Search for the cell housing the specified text and yield its (x, y) center coordinate. 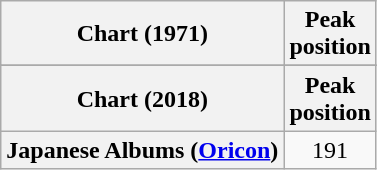
191 (330, 150)
Japanese Albums (Oricon) (142, 150)
Chart (2018) (142, 98)
Chart (1971) (142, 34)
